Detect which cell encompasses the target text, then output its [X, Y] center coordinate. 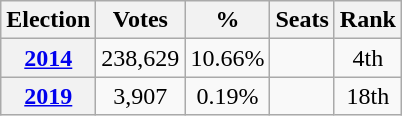
0.19% [228, 96]
2014 [48, 58]
10.66% [228, 58]
238,629 [140, 58]
Votes [140, 20]
2019 [48, 96]
18th [368, 96]
% [228, 20]
Rank [368, 20]
4th [368, 58]
Seats [302, 20]
Election [48, 20]
3,907 [140, 96]
